Identify which cell holds the provided text, then report its (X, Y) central coordinate. 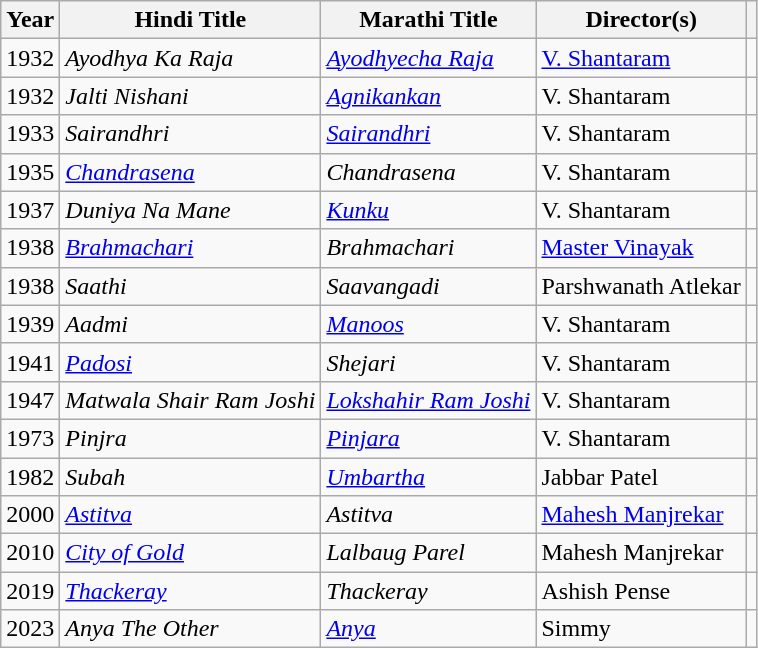
2019 (30, 591)
Saavangadi (428, 286)
Pinjra (190, 438)
2010 (30, 553)
Anya The Other (190, 629)
1937 (30, 210)
Aadmi (190, 324)
Ashish Pense (641, 591)
Manoos (428, 324)
Matwala Shair Ram Joshi (190, 400)
Shejari (428, 362)
1933 (30, 134)
Year (30, 20)
Parshwanath Atlekar (641, 286)
Director(s) (641, 20)
Saathi (190, 286)
1941 (30, 362)
Kunku (428, 210)
City of Gold (190, 553)
Ayodhyecha Raja (428, 58)
1947 (30, 400)
2000 (30, 515)
1939 (30, 324)
1973 (30, 438)
Master Vinayak (641, 248)
Simmy (641, 629)
Jabbar Patel (641, 477)
1935 (30, 172)
Umbartha (428, 477)
Lokshahir Ram Joshi (428, 400)
2023 (30, 629)
Padosi (190, 362)
Ayodhya Ka Raja (190, 58)
Jalti Nishani (190, 96)
Subah (190, 477)
Marathi Title (428, 20)
Lalbaug Parel (428, 553)
Duniya Na Mane (190, 210)
1982 (30, 477)
Hindi Title (190, 20)
Anya (428, 629)
Agnikankan (428, 96)
Pinjara (428, 438)
